For the text-containing cell, return its midpoint in [x, y] coordinate format. 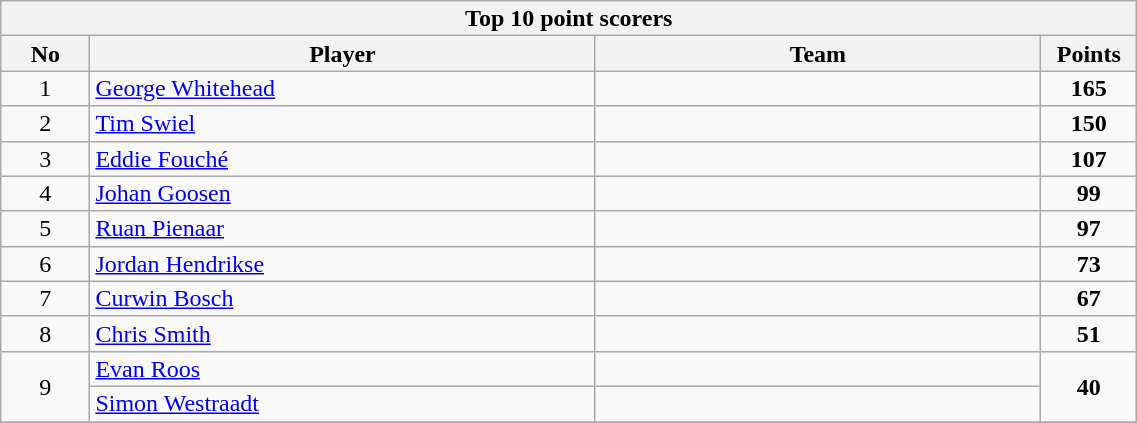
1 [46, 88]
Team [818, 54]
Top 10 point scorers [569, 18]
4 [46, 194]
Jordan Hendrikse [342, 264]
9 [46, 386]
Chris Smith [342, 334]
3 [46, 158]
107 [1089, 158]
7 [46, 298]
40 [1089, 386]
2 [46, 124]
67 [1089, 298]
73 [1089, 264]
Simon Westraadt [342, 404]
Eddie Fouché [342, 158]
150 [1089, 124]
Player [342, 54]
Points [1089, 54]
Evan Roos [342, 368]
Tim Swiel [342, 124]
Ruan Pienaar [342, 228]
No [46, 54]
165 [1089, 88]
6 [46, 264]
George Whitehead [342, 88]
99 [1089, 194]
5 [46, 228]
8 [46, 334]
Johan Goosen [342, 194]
Curwin Bosch [342, 298]
51 [1089, 334]
97 [1089, 228]
